Provide the (X, Y) coordinate of the cell's center where the given text is located.  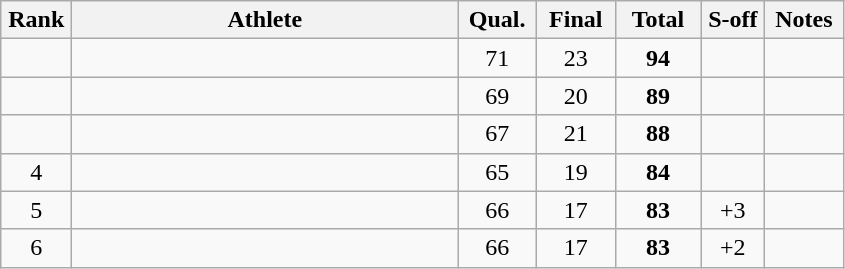
69 (498, 96)
20 (576, 96)
5 (36, 210)
4 (36, 172)
+3 (733, 210)
88 (658, 134)
+2 (733, 248)
19 (576, 172)
71 (498, 58)
84 (658, 172)
65 (498, 172)
Qual. (498, 20)
Athlete (265, 20)
23 (576, 58)
Final (576, 20)
21 (576, 134)
Notes (804, 20)
89 (658, 96)
S-off (733, 20)
94 (658, 58)
67 (498, 134)
Total (658, 20)
6 (36, 248)
Rank (36, 20)
